Locate the cell with the specified text and output its (X, Y) center coordinate. 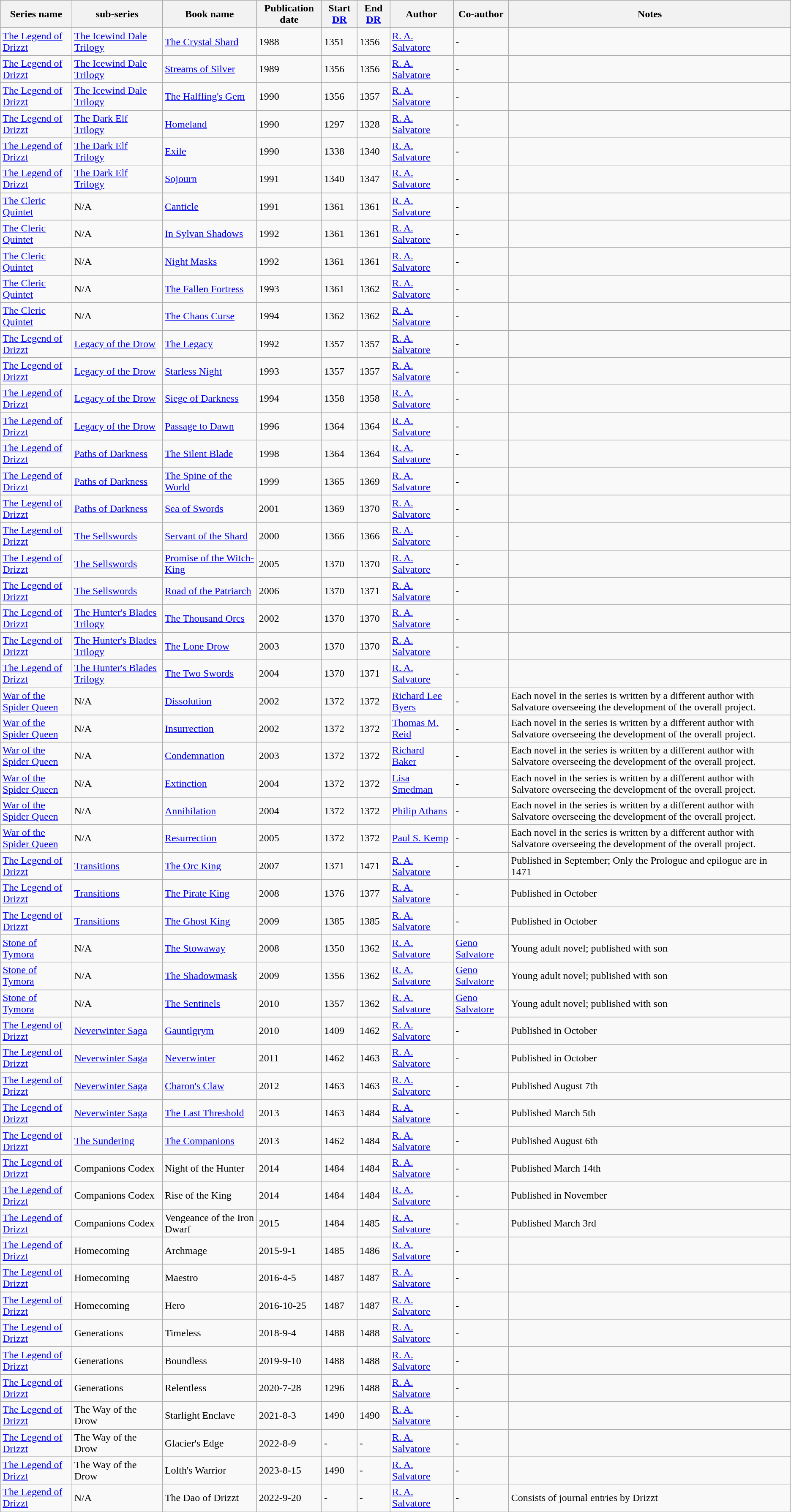
Thomas M. Reid (421, 728)
2011 (289, 1058)
Timeless (210, 1333)
2015 (289, 1223)
Consists of journal entries by Drizzt (650, 1498)
1377 (374, 894)
Richard Baker (421, 756)
Published March 5th (650, 1113)
1338 (339, 151)
1989 (289, 69)
Philip Athans (421, 811)
2018-9-4 (289, 1333)
1351 (339, 41)
Paul S. Kemp (421, 839)
sub-series (117, 14)
Published in September; Only the Prologue and epilogue are in 1471 (650, 866)
The Silent Blade (210, 454)
Series name (36, 14)
2000 (289, 536)
Night Masks (210, 261)
Night of the Hunter (210, 1168)
Book name (210, 14)
Author (421, 14)
1999 (289, 481)
2006 (289, 591)
Start DR (339, 14)
2021-8-3 (289, 1416)
Dissolution (210, 701)
Vengeance of the Iron Dwarf (210, 1223)
Relentless (210, 1388)
The Halfling's Gem (210, 96)
1347 (374, 179)
1376 (339, 894)
Neverwinter (210, 1058)
Starless Night (210, 372)
The Dao of Drizzt (210, 1498)
The Thousand Orcs (210, 618)
The Sentinels (210, 1003)
1296 (339, 1388)
1471 (374, 866)
Published August 6th (650, 1140)
Insurrection (210, 728)
End DR (374, 14)
Passage to Dawn (210, 427)
Streams of Silver (210, 69)
Sea of Swords (210, 509)
2022-8-9 (289, 1443)
1297 (339, 124)
2020-7-28 (289, 1388)
Co-author (481, 14)
Published in November (650, 1195)
Charon's Claw (210, 1085)
Gauntlgrym (210, 1031)
Condemnation (210, 756)
Notes (650, 14)
Published August 7th (650, 1085)
1365 (339, 481)
The Spine of the World (210, 481)
The Legacy (210, 344)
Homeland (210, 124)
2001 (289, 509)
1996 (289, 427)
Exile (210, 151)
Road of the Patriarch (210, 591)
The Shadowmask (210, 976)
2023-8-15 (289, 1471)
Glacier's Edge (210, 1443)
1409 (339, 1031)
The Stowaway (210, 949)
Richard Lee Byers (421, 701)
Rise of the King (210, 1195)
Canticle (210, 206)
The Chaos Curse (210, 316)
2007 (289, 866)
Annihilation (210, 811)
In Sylvan Shadows (210, 234)
Starlight Enclave (210, 1416)
Maestro (210, 1278)
The Sundering (117, 1140)
Published March 14th (650, 1168)
2016-4-5 (289, 1278)
1328 (374, 124)
Resurrection (210, 839)
The Lone Drow (210, 646)
The Ghost King (210, 921)
Publication date (289, 14)
Boundless (210, 1361)
Lolth's Warrior (210, 1471)
1350 (339, 949)
The Companions (210, 1140)
Archmage (210, 1251)
Published March 3rd (650, 1223)
2012 (289, 1085)
The Two Swords (210, 673)
Siege of Darkness (210, 399)
2015-9-1 (289, 1251)
Lisa Smedman (421, 783)
The Pirate King (210, 894)
The Fallen Fortress (210, 289)
1998 (289, 454)
2019-9-10 (289, 1361)
2016-10-25 (289, 1306)
Hero (210, 1306)
Sojourn (210, 179)
Promise of the Witch-King (210, 563)
1988 (289, 41)
The Last Threshold (210, 1113)
Servant of the Shard (210, 536)
1486 (374, 1251)
The Orc King (210, 866)
2022-9-20 (289, 1498)
The Crystal Shard (210, 41)
Extinction (210, 783)
